Determine the (x, y) coordinate at the center of the cell enclosing the given text.  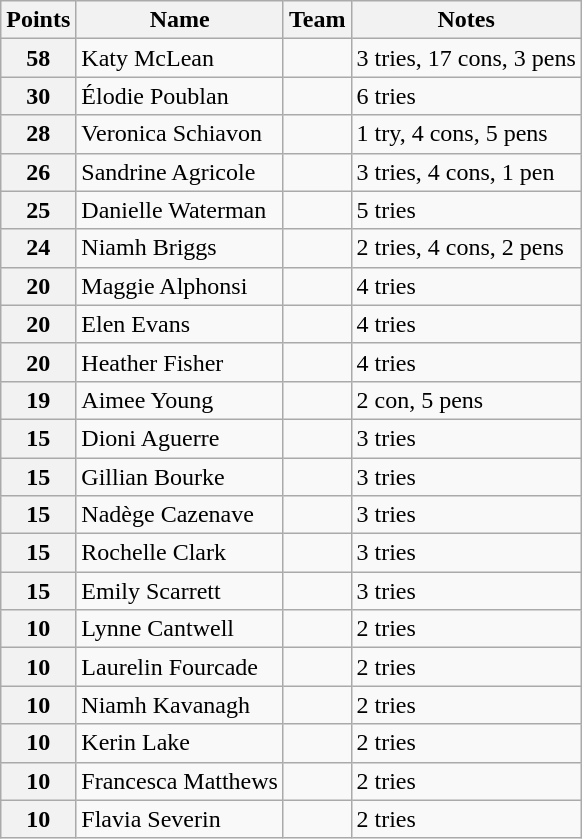
Veronica Schiavon (180, 134)
2 tries, 4 cons, 2 pens (466, 248)
25 (38, 210)
Gillian Bourke (180, 477)
Notes (466, 20)
Elen Evans (180, 324)
58 (38, 58)
28 (38, 134)
Francesca Matthews (180, 781)
6 tries (466, 96)
Emily Scarrett (180, 591)
Élodie Poublan (180, 96)
5 tries (466, 210)
Sandrine Agricole (180, 172)
Maggie Alphonsi (180, 286)
Flavia Severin (180, 819)
Niamh Kavanagh (180, 705)
Katy McLean (180, 58)
30 (38, 96)
Dioni Aguerre (180, 438)
24 (38, 248)
Heather Fisher (180, 362)
Lynne Cantwell (180, 629)
1 try, 4 cons, 5 pens (466, 134)
Name (180, 20)
3 tries, 4 cons, 1 pen (466, 172)
Points (38, 20)
26 (38, 172)
Niamh Briggs (180, 248)
Danielle Waterman (180, 210)
Laurelin Fourcade (180, 667)
2 con, 5 pens (466, 400)
Nadège Cazenave (180, 515)
3 tries, 17 cons, 3 pens (466, 58)
Kerin Lake (180, 743)
19 (38, 400)
Aimee Young (180, 400)
Team (317, 20)
Rochelle Clark (180, 553)
